Capture the cell that displays the provided text and extract its (X, Y) central coordinate. 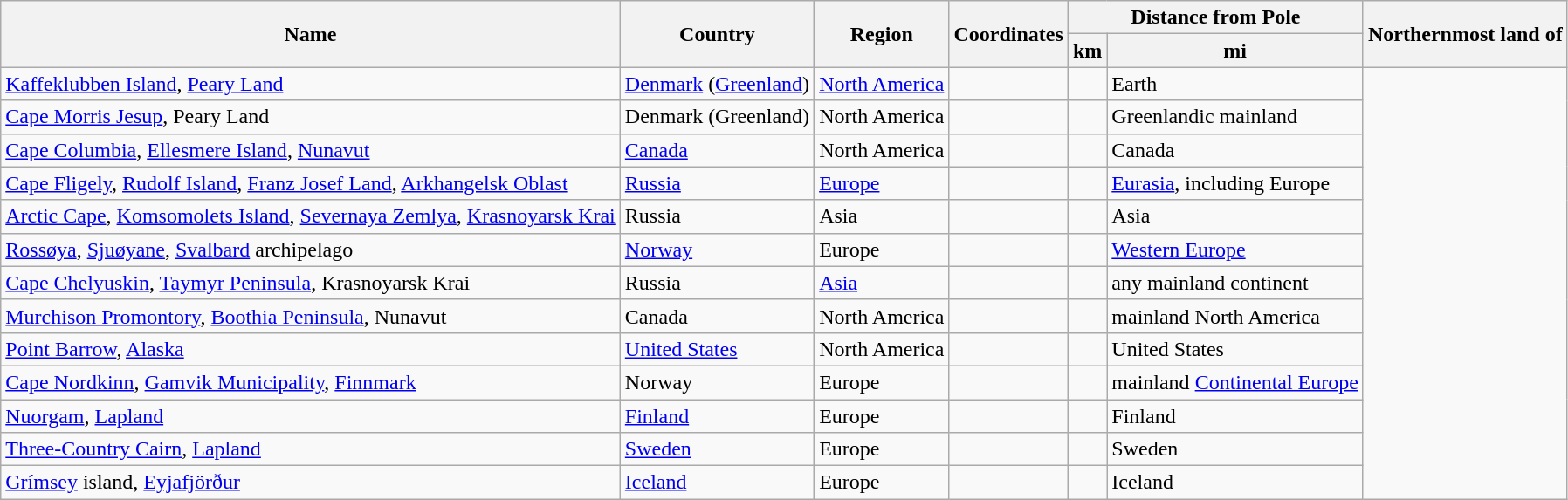
Greenlandic mainland (1235, 117)
Grímsey island, Eyjafjörður (311, 483)
Cape Columbia, Ellesmere Island, Nunavut (311, 150)
Name (311, 34)
Kaffeklubben Island, Peary Land (311, 84)
km (1087, 51)
mainland North America (1235, 316)
Three-Country Cairn, Lapland (311, 449)
Earth (1235, 84)
Rossøya, Sjuøyane, Svalbard archipelago (311, 250)
Arctic Cape, Komsomolets Island, Severnaya Zemlya, Krasnoyarsk Krai (311, 216)
Western Europe (1235, 250)
Nuorgam, Lapland (311, 416)
mi (1235, 51)
any mainland continent (1235, 283)
Cape Morris Jesup, Peary Land (311, 117)
mainland Continental Europe (1235, 382)
Cape Fligely, Rudolf Island, Franz Josef Land, Arkhangelsk Oblast (311, 183)
Region (882, 34)
Point Barrow, Alaska (311, 349)
Cape Chelyuskin, Taymyr Peninsula, Krasnoyarsk Krai (311, 283)
Distance from Pole (1215, 17)
Murchison Promontory, Boothia Peninsula, Nunavut (311, 316)
Coordinates (1008, 34)
Eurasia, including Europe (1235, 183)
Country (717, 34)
Northernmost land of (1465, 34)
Cape Nordkinn, Gamvik Municipality, Finnmark (311, 382)
